Find where the given text appears and provide that cell's center as (x, y) coordinate. 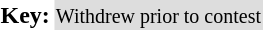
Withdrew prior to contest (158, 15)
